Scan for the cell matching the given text and deliver its [X, Y] coordinate at center. 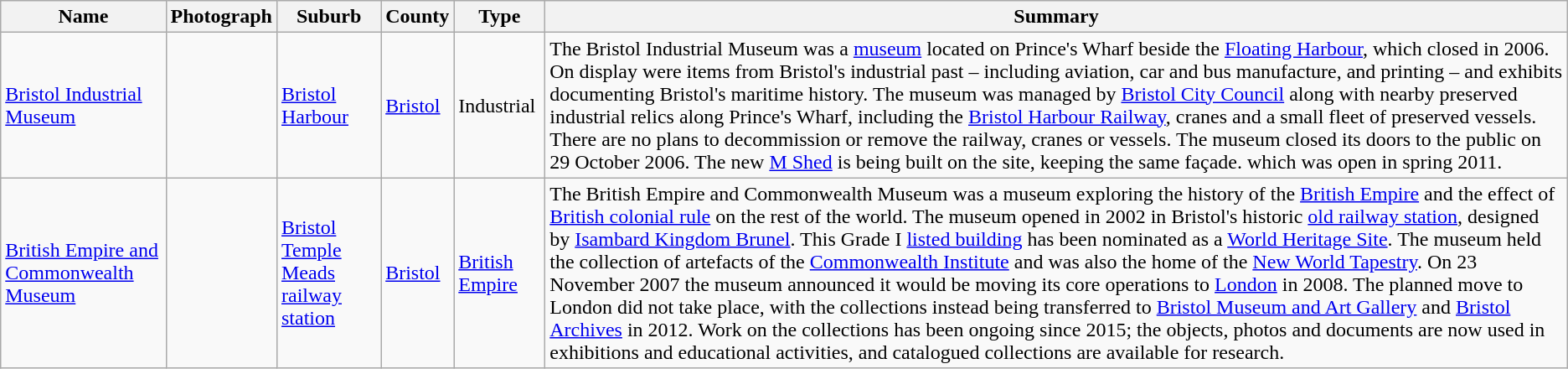
Bristol Temple Meads railway station [328, 273]
Bristol Industrial Museum [84, 106]
Bristol Harbour [328, 106]
Suburb [328, 17]
County [417, 17]
Name [84, 17]
Photograph [221, 17]
British Empire [499, 273]
Industrial [499, 106]
Type [499, 17]
Summary [1057, 17]
British Empire and Commonwealth Museum [84, 273]
